Scan for the cell matching the given text and deliver its [x, y] coordinate at center. 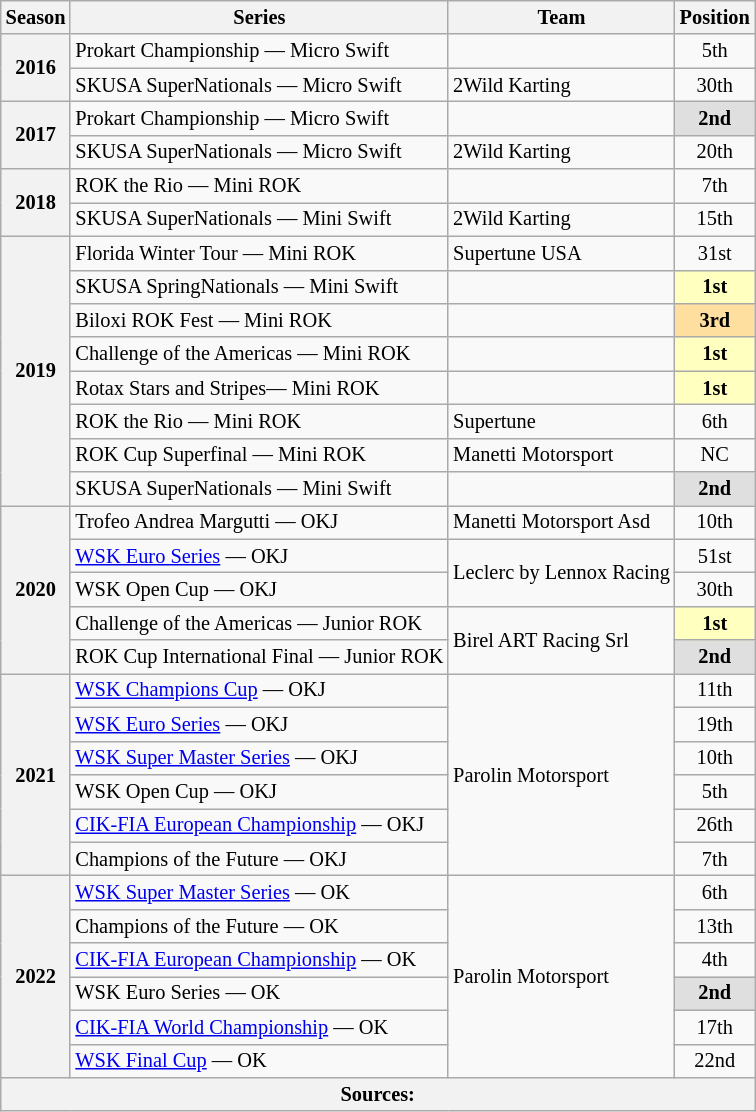
26th [715, 825]
Champions of the Future — OK [259, 926]
WSK Euro Series — OK [259, 993]
Series [259, 17]
ROK Cup International Final — Junior ROK [259, 657]
Position [715, 17]
2018 [36, 202]
WSK Final Cup — OK [259, 1061]
2022 [36, 976]
Florida Winter Tour — Mini ROK [259, 253]
WSK Champions Cup — OKJ [259, 690]
Birel ART Racing Srl [561, 640]
51st [715, 556]
17th [715, 1027]
CIK-FIA European Championship — OKJ [259, 825]
Manetti Motorsport [561, 455]
15th [715, 219]
3rd [715, 320]
Manetti Motorsport Asd [561, 522]
Season [36, 17]
Trofeo Andrea Margutti — OKJ [259, 522]
NC [715, 455]
22nd [715, 1061]
CIK-FIA World Championship — OK [259, 1027]
19th [715, 724]
2020 [36, 589]
2017 [36, 134]
Supertune [561, 421]
31st [715, 253]
WSK Super Master Series — OK [259, 892]
2021 [36, 774]
13th [715, 926]
Leclerc by Lennox Racing [561, 572]
SKUSA SpringNationals — Mini Swift [259, 287]
Biloxi ROK Fest — Mini ROK [259, 320]
2016 [36, 68]
Rotax Stars and Stripes— Mini ROK [259, 388]
ROK Cup Superfinal — Mini ROK [259, 455]
20th [715, 152]
Challenge of the Americas — Junior ROK [259, 623]
Team [561, 17]
Sources: [378, 1094]
WSK Super Master Series — OKJ [259, 758]
Supertune USA [561, 253]
2019 [36, 370]
11th [715, 690]
Challenge of the Americas — Mini ROK [259, 354]
CIK-FIA European Championship — OK [259, 960]
Champions of the Future — OKJ [259, 859]
4th [715, 960]
